Determine the [X, Y] coordinate at the center of the cell enclosing the given text.  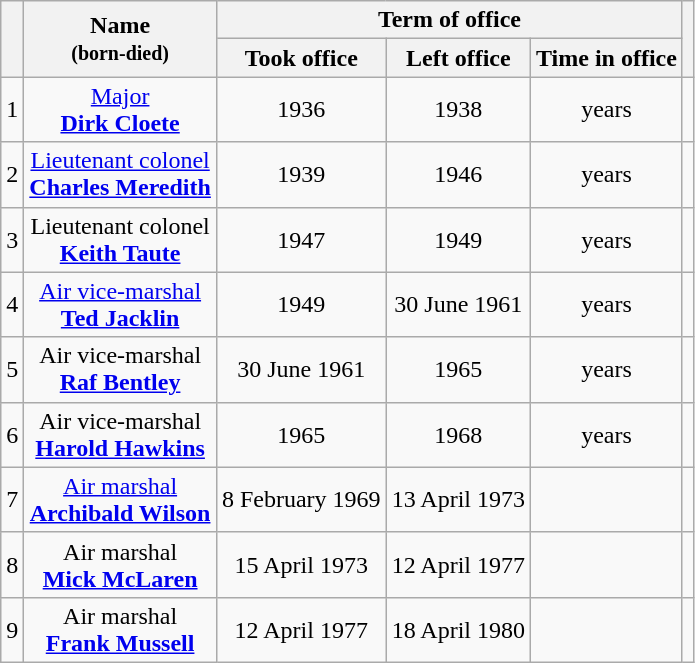
Air vice-marshalRaf Bentley [120, 370]
Air marshalArchibald Wilson [120, 500]
Lieutenant colonelCharles Meredith [120, 174]
7 [12, 500]
1938 [458, 110]
3 [12, 240]
Left office [458, 58]
Time in office [607, 58]
Took office [301, 58]
2 [12, 174]
Name(born-died) [120, 39]
Air marshalMick McLaren [120, 564]
1939 [301, 174]
8 [12, 564]
15 April 1973 [301, 564]
Air marshalFrank Mussell [120, 630]
1 [12, 110]
1968 [458, 434]
5 [12, 370]
MajorDirk Cloete [120, 110]
1947 [301, 240]
9 [12, 630]
13 April 1973 [458, 500]
1946 [458, 174]
4 [12, 304]
6 [12, 434]
Air vice-marshalHarold Hawkins [120, 434]
Lieutenant colonelKeith Taute [120, 240]
Term of office [449, 20]
Air vice-marshalTed Jacklin [120, 304]
1936 [301, 110]
18 April 1980 [458, 630]
8 February 1969 [301, 500]
